Return the (x, y) coordinate for the center point of the cell that contains the specified text.  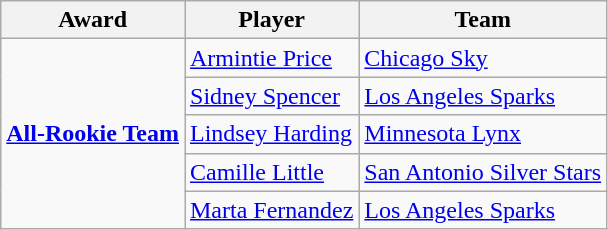
Lindsey Harding (271, 134)
Sidney Spencer (271, 96)
Team (483, 20)
Marta Fernandez (271, 210)
Player (271, 20)
San Antonio Silver Stars (483, 172)
All-Rookie Team (93, 134)
Chicago Sky (483, 58)
Award (93, 20)
Armintie Price (271, 58)
Minnesota Lynx (483, 134)
Camille Little (271, 172)
